Scan for the cell matching the given text and deliver its (x, y) coordinate at center. 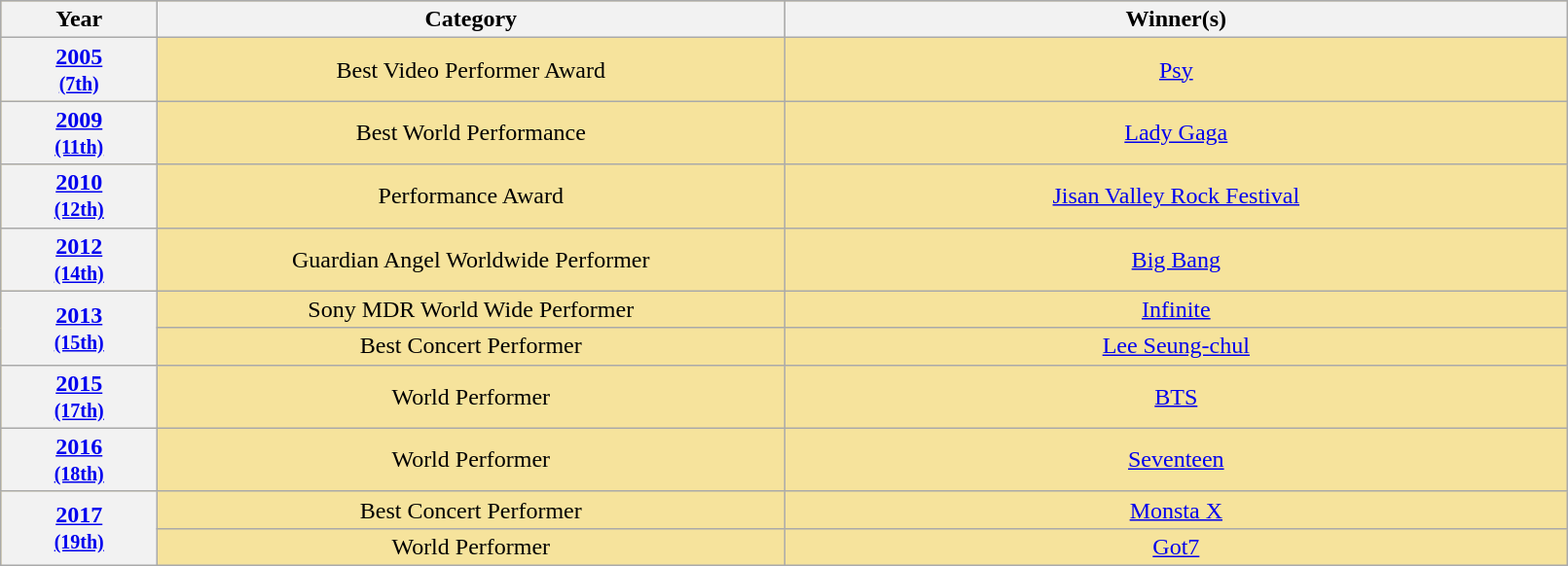
2012(14th) (80, 259)
Best Video Performer Award (471, 70)
Infinite (1176, 309)
2015(17th) (80, 397)
2010(12th) (80, 196)
Guardian Angel Worldwide Performer (471, 259)
Got7 (1176, 547)
Lady Gaga (1176, 132)
Seventeen (1176, 459)
Big Bang (1176, 259)
2013(15th) (80, 328)
Winner(s) (1176, 19)
2017(19th) (80, 528)
2005(7th) (80, 70)
Best World Performance (471, 132)
Monsta X (1176, 510)
Jisan Valley Rock Festival (1176, 196)
Lee Seung-chul (1176, 346)
Psy (1176, 70)
Sony MDR World Wide Performer (471, 309)
2016(18th) (80, 459)
Year (80, 19)
2009(11th) (80, 132)
Category (471, 19)
Performance Award (471, 196)
BTS (1176, 397)
